Extract the [x, y] coordinate from the center of the cell holding the provided text.  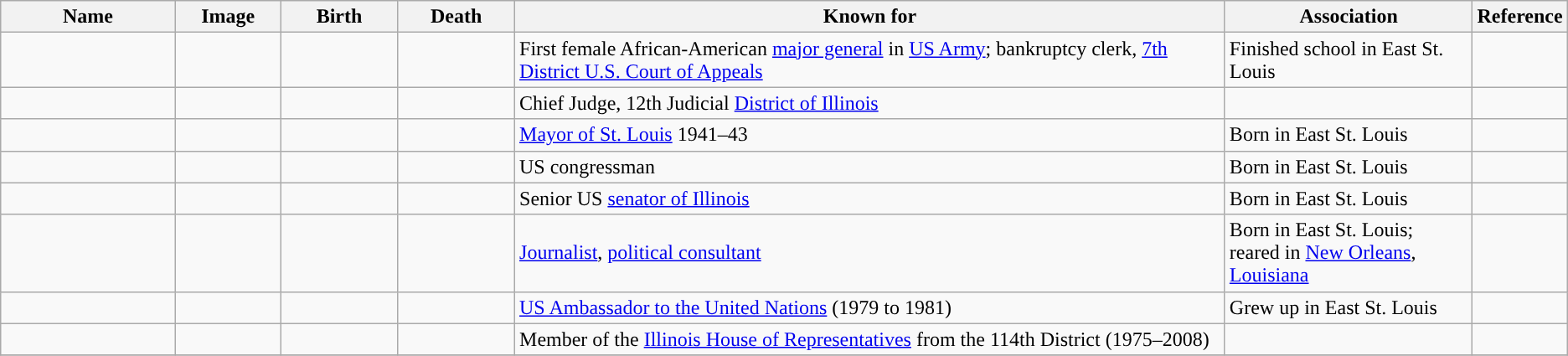
Death [456, 17]
Chief Judge, 12th Judicial District of Illinois [870, 103]
Association [1349, 17]
US Ambassador to the United Nations (1979 to 1981) [870, 307]
Finished school in East St. Louis [1349, 60]
Birth [338, 17]
Grew up in East St. Louis [1349, 307]
Journalist, political consultant [870, 253]
Member of the Illinois House of Representatives from the 114th District (1975–2008) [870, 339]
Image [228, 17]
US congressman [870, 167]
First female African-American major general in US Army; bankruptcy clerk, 7th District U.S. Court of Appeals [870, 60]
Mayor of St. Louis 1941–43 [870, 135]
Known for [870, 17]
Senior US senator of Illinois [870, 199]
Born in East St. Louis; reared in New Orleans, Louisiana [1349, 253]
Name [88, 17]
Reference [1519, 17]
